Scan for the cell matching the given text and deliver its [x, y] coordinate at center. 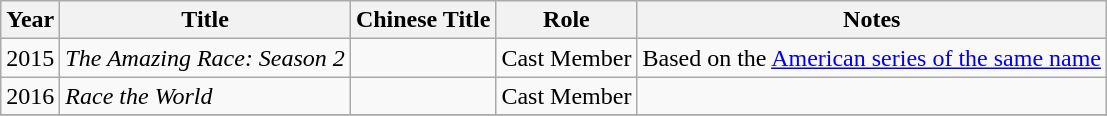
Chinese Title [423, 20]
Year [30, 20]
The Amazing Race: Season 2 [206, 58]
2016 [30, 96]
Role [566, 20]
Based on the American series of the same name [872, 58]
Title [206, 20]
2015 [30, 58]
Notes [872, 20]
Race the World [206, 96]
